Detect which cell encompasses the target text, then output its [x, y] center coordinate. 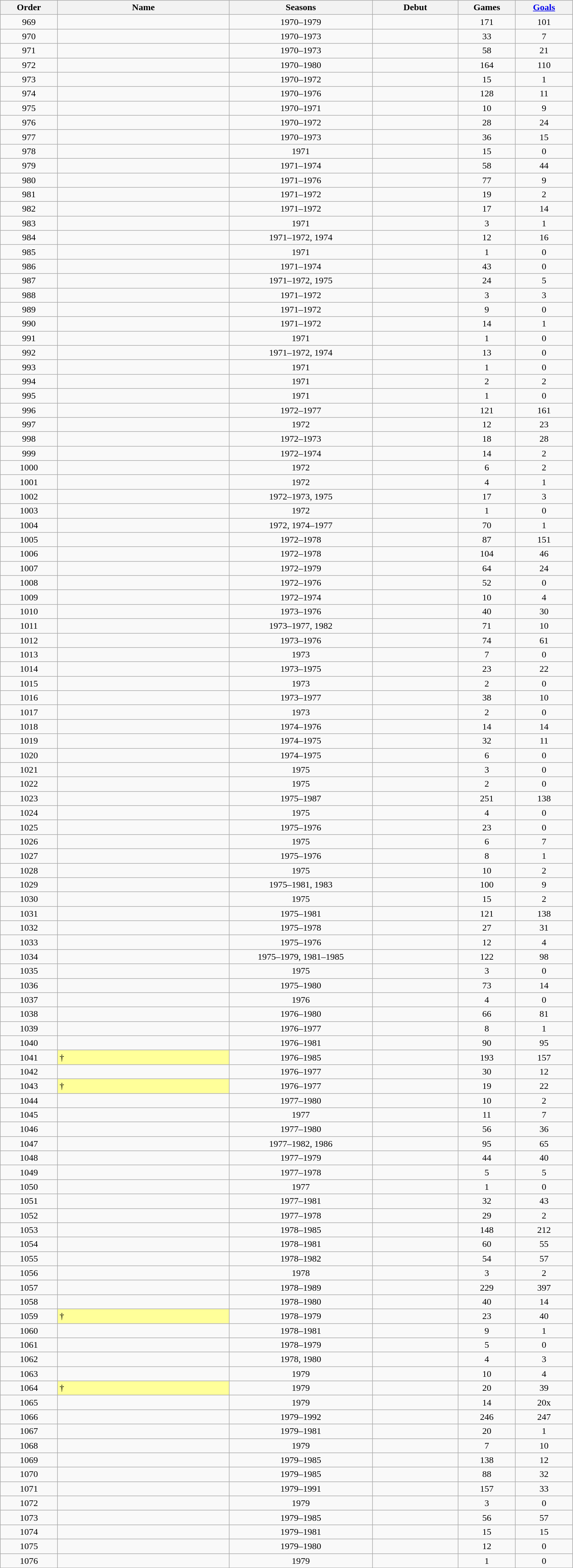
1044 [29, 1101]
100 [487, 885]
1040 [29, 1043]
1036 [29, 985]
64 [487, 568]
996 [29, 410]
164 [487, 65]
1978–1985 [301, 1230]
1075 [29, 1546]
193 [487, 1057]
1028 [29, 870]
1006 [29, 554]
1067 [29, 1431]
Games [487, 8]
973 [29, 79]
1978 [301, 1273]
1001 [29, 482]
979 [29, 165]
1023 [29, 798]
70 [487, 525]
971 [29, 51]
1061 [29, 1345]
151 [544, 540]
61 [544, 640]
1970–1980 [301, 65]
229 [487, 1287]
1973–1977, 1982 [301, 626]
1975–1980 [301, 985]
246 [487, 1417]
16 [544, 238]
1038 [29, 1014]
52 [487, 583]
1013 [29, 655]
1056 [29, 1273]
1041 [29, 1057]
1979–1992 [301, 1417]
1032 [29, 928]
987 [29, 281]
1069 [29, 1460]
27 [487, 928]
1978–1989 [301, 1287]
1070 [29, 1474]
976 [29, 122]
1014 [29, 669]
29 [487, 1215]
988 [29, 295]
1972–1977 [301, 410]
974 [29, 94]
1025 [29, 827]
1048 [29, 1158]
65 [544, 1144]
1060 [29, 1330]
1049 [29, 1172]
90 [487, 1043]
1976 [301, 1000]
1074 [29, 1532]
Name [144, 8]
969 [29, 22]
1979–1991 [301, 1489]
247 [544, 1417]
1018 [29, 727]
1975–1979, 1981–1985 [301, 957]
1008 [29, 583]
1072 [29, 1503]
1975–1981 [301, 914]
1002 [29, 496]
1004 [29, 525]
1059 [29, 1316]
1976–1980 [301, 1014]
1977–1979 [301, 1158]
993 [29, 367]
1033 [29, 942]
73 [487, 985]
1017 [29, 712]
1058 [29, 1302]
Order [29, 8]
983 [29, 223]
1970–1976 [301, 94]
1046 [29, 1129]
1042 [29, 1072]
992 [29, 353]
1972–1973, 1975 [301, 496]
986 [29, 266]
1978–1980 [301, 1302]
13 [487, 353]
101 [544, 22]
1068 [29, 1446]
1027 [29, 856]
18 [487, 439]
1971–1976 [301, 180]
1035 [29, 971]
148 [487, 1230]
989 [29, 309]
1034 [29, 957]
1003 [29, 511]
1970–1971 [301, 108]
81 [544, 1014]
1975–1978 [301, 928]
171 [487, 22]
1000 [29, 468]
980 [29, 180]
1019 [29, 741]
1975–1987 [301, 798]
74 [487, 640]
1057 [29, 1287]
1062 [29, 1359]
1975–1981, 1983 [301, 885]
104 [487, 554]
46 [544, 554]
1010 [29, 611]
1977–1982, 1986 [301, 1144]
21 [544, 51]
985 [29, 252]
128 [487, 94]
998 [29, 439]
1974–1976 [301, 727]
54 [487, 1259]
1045 [29, 1115]
110 [544, 65]
1012 [29, 640]
970 [29, 36]
1972, 1974–1977 [301, 525]
1972–1976 [301, 583]
1047 [29, 1144]
98 [544, 957]
1043 [29, 1086]
1971–1972, 1975 [301, 281]
1055 [29, 1259]
1976–1985 [301, 1057]
Goals [544, 8]
1970–1979 [301, 22]
1031 [29, 914]
1016 [29, 698]
1073 [29, 1517]
978 [29, 151]
1005 [29, 540]
1007 [29, 568]
975 [29, 108]
1037 [29, 1000]
212 [544, 1230]
984 [29, 238]
997 [29, 425]
38 [487, 698]
1063 [29, 1374]
981 [29, 195]
Seasons [301, 8]
994 [29, 381]
1026 [29, 841]
1972–1973 [301, 439]
20x [544, 1403]
999 [29, 453]
71 [487, 626]
1064 [29, 1388]
31 [544, 928]
995 [29, 396]
991 [29, 338]
1011 [29, 626]
990 [29, 324]
39 [544, 1388]
1051 [29, 1201]
977 [29, 137]
1071 [29, 1489]
1030 [29, 899]
Debut [415, 8]
1979–1980 [301, 1546]
972 [29, 65]
1053 [29, 1230]
55 [544, 1244]
251 [487, 798]
60 [487, 1244]
1050 [29, 1187]
1065 [29, 1403]
1015 [29, 683]
87 [487, 540]
397 [544, 1287]
88 [487, 1474]
1066 [29, 1417]
1021 [29, 770]
161 [544, 410]
1024 [29, 813]
1978–1982 [301, 1259]
1054 [29, 1244]
77 [487, 180]
122 [487, 957]
1973–1975 [301, 669]
1973–1977 [301, 698]
1977–1981 [301, 1201]
1052 [29, 1215]
1076 [29, 1561]
1976–1981 [301, 1043]
66 [487, 1014]
1039 [29, 1028]
1009 [29, 597]
1029 [29, 885]
982 [29, 209]
1020 [29, 755]
1978, 1980 [301, 1359]
1972–1979 [301, 568]
1022 [29, 784]
